Output the [x, y] coordinate of the center of the cell containing the given text.  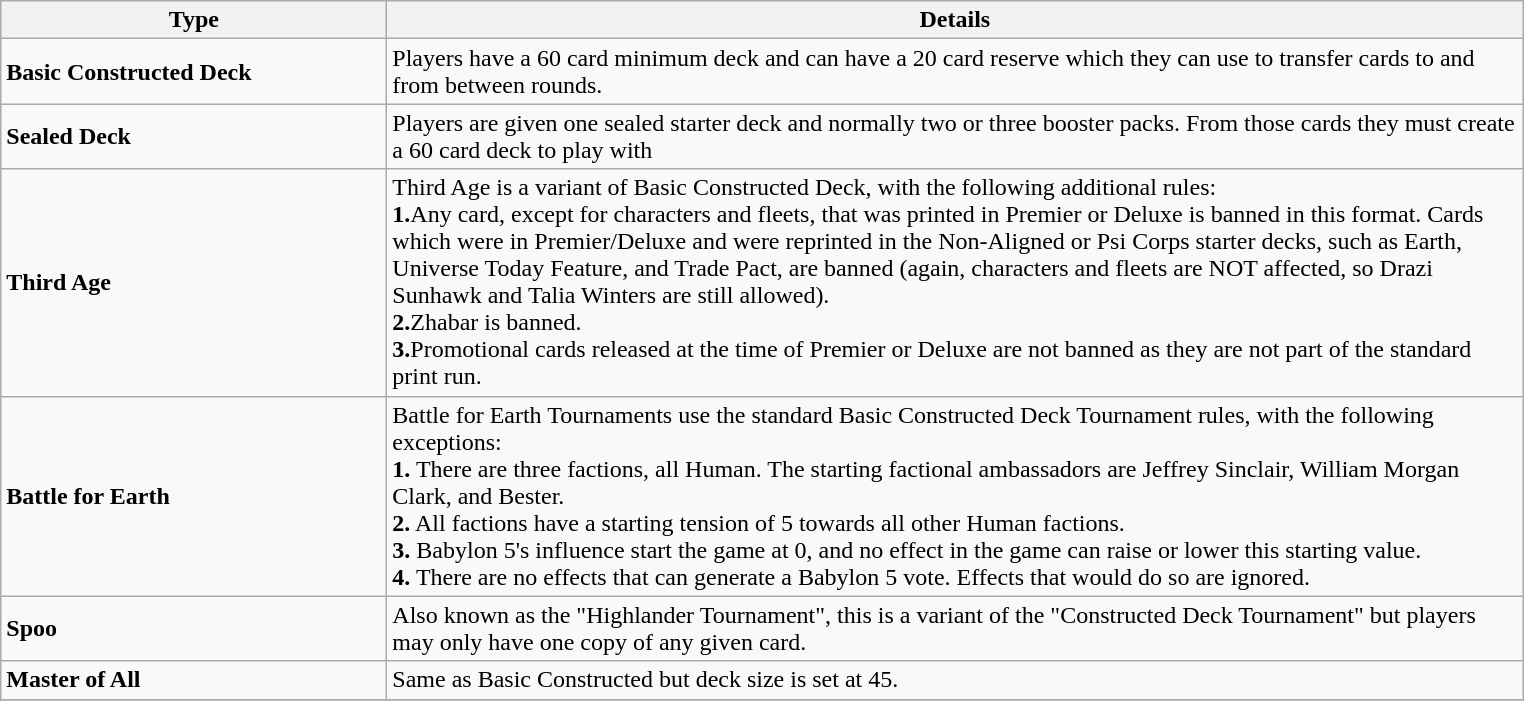
Battle for Earth [194, 496]
Type [194, 20]
Players have a 60 card minimum deck and can have a 20 card reserve which they can use to transfer cards to and from between rounds. [955, 72]
Spoo [194, 628]
Details [955, 20]
Master of All [194, 680]
Sealed Deck [194, 136]
Third Age [194, 282]
Players are given one sealed starter deck and normally two or three booster packs. From those cards they must create a 60 card deck to play with [955, 136]
Basic Constructed Deck [194, 72]
Same as Basic Constructed but deck size is set at 45. [955, 680]
